Capture the cell that displays the provided text and extract its [x, y] central coordinate. 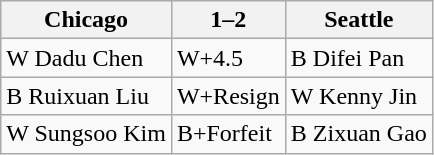
W Dadu Chen [86, 58]
W+Resign [228, 96]
Seattle [358, 20]
B+Forfeit [228, 134]
B Ruixuan Liu [86, 96]
W Sungsoo Kim [86, 134]
Chicago [86, 20]
B Difei Pan [358, 58]
1–2 [228, 20]
W+4.5 [228, 58]
W Kenny Jin [358, 96]
B Zixuan Gao [358, 134]
